Locate the cell with the specified text and output its (X, Y) center coordinate. 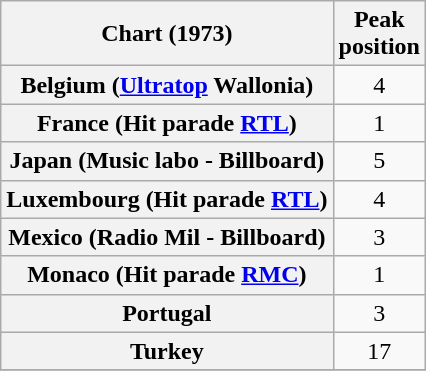
17 (379, 351)
Portugal (167, 313)
Japan (Music labo - Billboard) (167, 161)
Chart (1973) (167, 34)
France (Hit parade RTL) (167, 123)
Belgium (Ultratop Wallonia) (167, 85)
Peakposition (379, 34)
Mexico (Radio Mil - Billboard) (167, 237)
Turkey (167, 351)
Luxembourg (Hit parade RTL) (167, 199)
5 (379, 161)
Monaco (Hit parade RMC) (167, 275)
